Capture the cell that displays the provided text and extract its [X, Y] central coordinate. 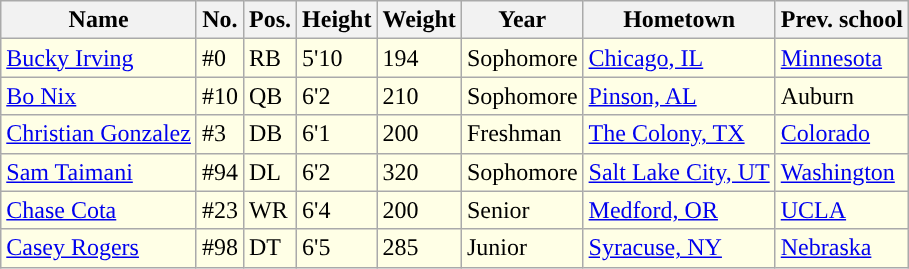
No. [220, 20]
210 [419, 96]
QB [270, 96]
6'1 [337, 134]
Bucky Irving [99, 58]
#3 [220, 134]
Weight [419, 20]
Christian Gonzalez [99, 134]
Bo Nix [99, 96]
194 [419, 58]
6'4 [337, 210]
#23 [220, 210]
DL [270, 172]
Senior [522, 210]
Salt Lake City, UT [679, 172]
Prev. school [842, 20]
Sam Taimani [99, 172]
The Colony, TX [679, 134]
WR [270, 210]
Freshman [522, 134]
Hometown [679, 20]
#10 [220, 96]
DB [270, 134]
Nebraska [842, 248]
Pinson, AL [679, 96]
Name [99, 20]
Chicago, IL [679, 58]
#94 [220, 172]
Year [522, 20]
Pos. [270, 20]
#98 [220, 248]
5'10 [337, 58]
UCLA [842, 210]
Washington [842, 172]
DT [270, 248]
#0 [220, 58]
Auburn [842, 96]
320 [419, 172]
Medford, OR [679, 210]
6'5 [337, 248]
Syracuse, NY [679, 248]
Casey Rogers [99, 248]
RB [270, 58]
Minnesota [842, 58]
285 [419, 248]
Junior [522, 248]
Chase Cota [99, 210]
Height [337, 20]
Colorado [842, 134]
